Determine the [x, y] coordinate at the center of the cell enclosing the given text.  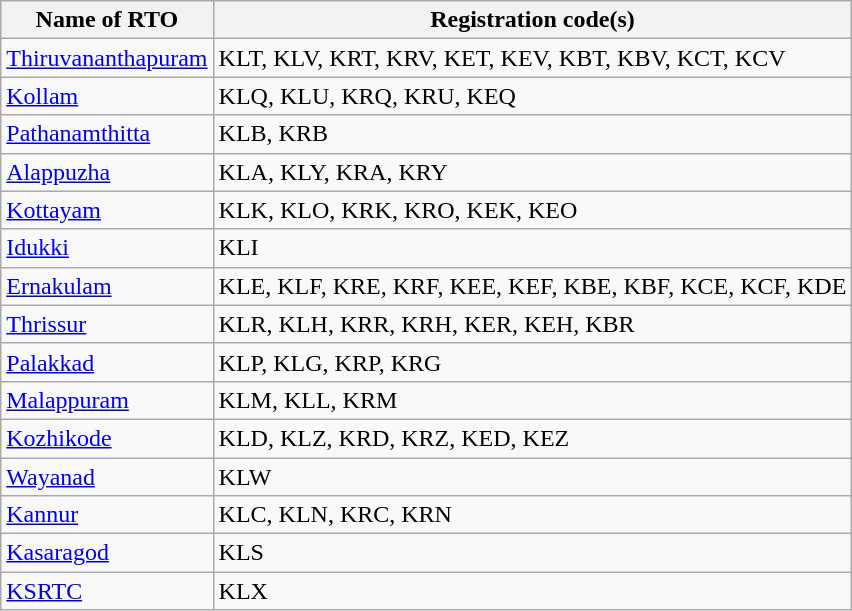
KLA, KLY, KRA, KRY [532, 172]
KLE, KLF, KRE, KRF, KEE, KEF, KBE, KBF, KCE, KCF, KDE [532, 286]
Ernakulam [107, 286]
KLP, KLG, KRP, KRG [532, 362]
KLS [532, 553]
Name of RTO [107, 20]
KLT, KLV, KRT, KRV, KET, KEV, KBT, KBV, KCT, KCV [532, 58]
KLR, KLH, KRR, KRH, KER, KEH, KBR [532, 324]
Malappuram [107, 400]
Kottayam [107, 210]
KLK, KLO, KRK, KRO, KEK, KEO [532, 210]
KLX [532, 591]
Thrissur [107, 324]
KLB, KRB [532, 134]
KLC, KLN, KRC, KRN [532, 515]
KLD, KLZ, KRD, KRZ, KED, KEZ [532, 438]
Wayanad [107, 477]
Alappuzha [107, 172]
KLM, KLL, KRM [532, 400]
Palakkad [107, 362]
Registration code(s) [532, 20]
KSRTC [107, 591]
Kasaragod [107, 553]
Kollam [107, 96]
Idukki [107, 248]
KLI [532, 248]
Kannur [107, 515]
Pathanamthitta [107, 134]
KLW [532, 477]
Kozhikode [107, 438]
Thiruvananthapuram [107, 58]
KLQ, KLU, KRQ, KRU, KEQ [532, 96]
